Extract the (X, Y) coordinate from the center of the cell holding the provided text.  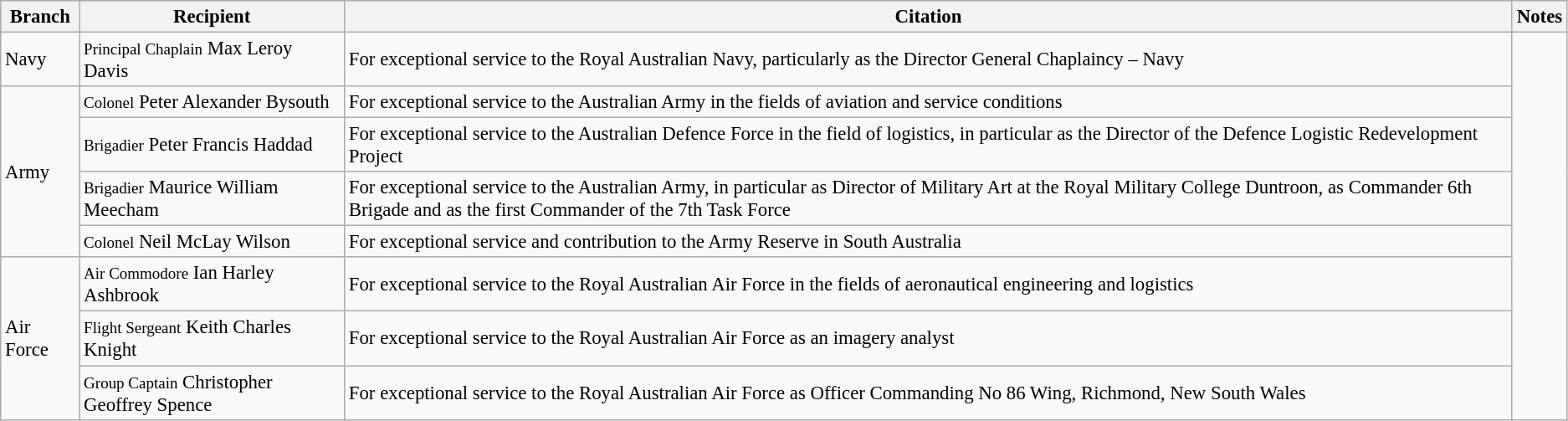
Recipient (213, 17)
For exceptional service to the Royal Australian Air Force as an imagery analyst (929, 338)
Colonel Peter Alexander Bysouth (213, 102)
For exceptional service to the Australian Army in the fields of aviation and service conditions (929, 102)
Army (40, 172)
Notes (1540, 17)
For exceptional service to the Royal Australian Air Force as Officer Commanding No 86 Wing, Richmond, New South Wales (929, 393)
For exceptional service and contribution to the Army Reserve in South Australia (929, 242)
Navy (40, 60)
Colonel Neil McLay Wilson (213, 242)
Brigadier Peter Francis Haddad (213, 146)
Principal Chaplain Max Leroy Davis (213, 60)
Group Captain Christopher Geoffrey Spence (213, 393)
For exceptional service to the Royal Australian Air Force in the fields of aeronautical engineering and logistics (929, 285)
Air Commodore Ian Harley Ashbrook (213, 285)
Citation (929, 17)
Branch (40, 17)
Flight Sergeant Keith Charles Knight (213, 338)
Brigadier Maurice William Meecham (213, 199)
For exceptional service to the Royal Australian Navy, particularly as the Director General Chaplaincy – Navy (929, 60)
Air Force (40, 339)
